For the text-containing cell, return its midpoint in (x, y) coordinate format. 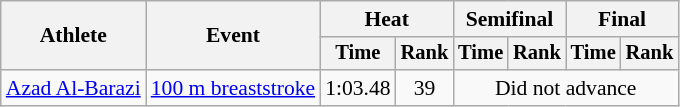
100 m breaststroke (233, 88)
Azad Al-Barazi (74, 88)
39 (425, 88)
Athlete (74, 36)
Event (233, 36)
Heat (386, 19)
1:03.48 (358, 88)
Final (622, 19)
Semifinal (509, 19)
Did not advance (566, 88)
